From the cell containing the given text, extract its center point as (X, Y) coordinate. 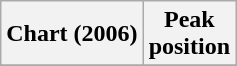
Chart (2006) (72, 34)
Peakposition (189, 34)
